Search for the cell housing the specified text and yield its [X, Y] center coordinate. 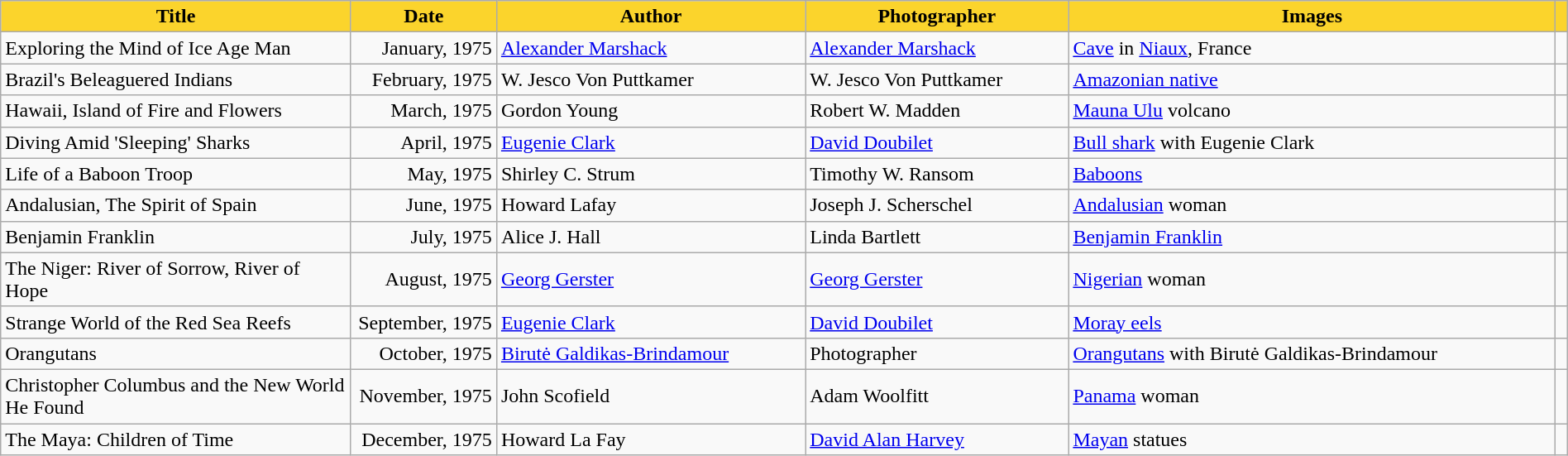
Howard Lafay [650, 205]
Birutė Galdikas-Brindamour [650, 353]
Nigerian woman [1312, 280]
Brazil's Beleaguered Indians [176, 79]
Cave in Niaux, France [1312, 48]
Adam Woolfitt [937, 396]
John Scofield [650, 396]
Moray eels [1312, 322]
Strange World of the Red Sea Reefs [176, 322]
Date [423, 17]
March, 1975 [423, 111]
Andalusian, The Spirit of Spain [176, 205]
Orangutans with Birutė Galdikas-Brindamour [1312, 353]
Linda Bartlett [937, 237]
Diving Amid 'Sleeping' Sharks [176, 142]
The Maya: Children of Time [176, 439]
June, 1975 [423, 205]
September, 1975 [423, 322]
Author [650, 17]
Life of a Baboon Troop [176, 174]
Joseph J. Scherschel [937, 205]
Andalusian woman [1312, 205]
Exploring the Mind of Ice Age Man [176, 48]
December, 1975 [423, 439]
Timothy W. Ransom [937, 174]
Panama woman [1312, 396]
Bull shark with Eugenie Clark [1312, 142]
Howard La Fay [650, 439]
Christopher Columbus and the New World He Found [176, 396]
January, 1975 [423, 48]
Title [176, 17]
Robert W. Madden [937, 111]
Gordon Young [650, 111]
Alice J. Hall [650, 237]
Images [1312, 17]
Orangutans [176, 353]
October, 1975 [423, 353]
April, 1975 [423, 142]
July, 1975 [423, 237]
May, 1975 [423, 174]
Shirley C. Strum [650, 174]
David Alan Harvey [937, 439]
Mauna Ulu volcano [1312, 111]
November, 1975 [423, 396]
Amazonian native [1312, 79]
August, 1975 [423, 280]
The Niger: River of Sorrow, River of Hope [176, 280]
Mayan statues [1312, 439]
Baboons [1312, 174]
Hawaii, Island of Fire and Flowers [176, 111]
February, 1975 [423, 79]
